Capture the cell that displays the provided text and extract its (X, Y) central coordinate. 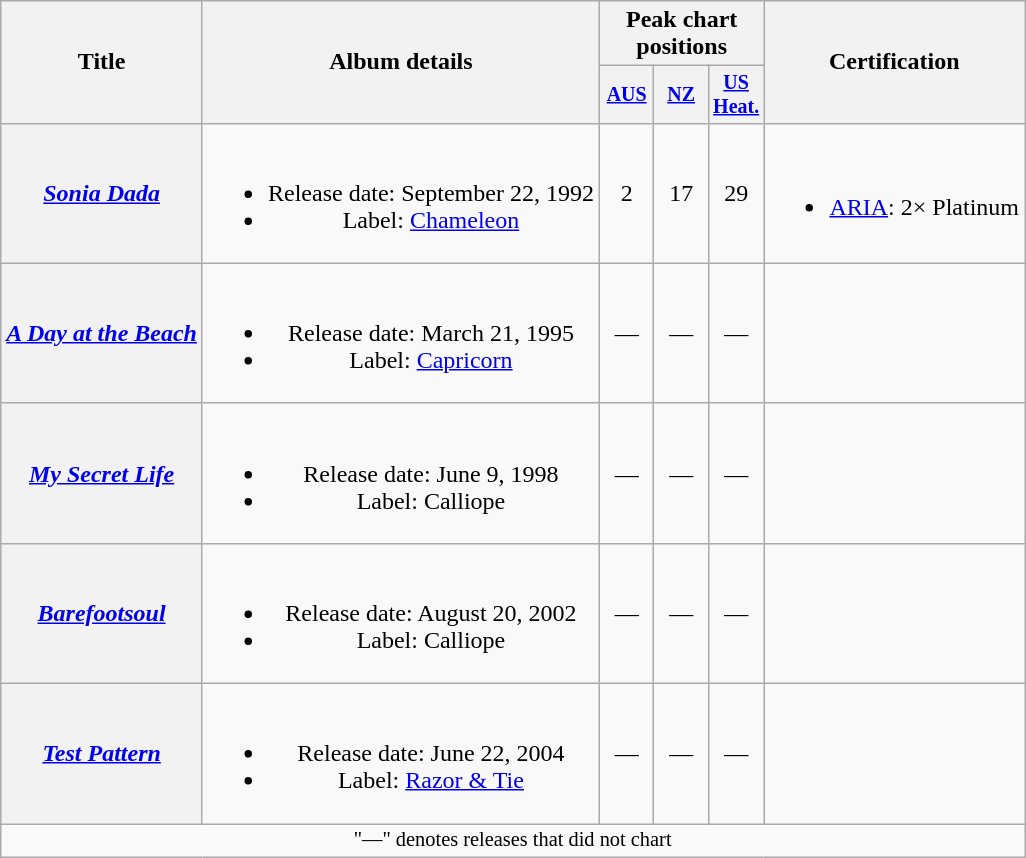
AUS (626, 94)
Certification (894, 62)
Release date: June 9, 1998Label: Calliope (400, 473)
Sonia Dada (102, 193)
29 (736, 193)
NZ (681, 94)
ARIA: 2× Platinum (894, 193)
"—" denotes releases that did not chart (513, 841)
Release date: September 22, 1992Label: Chameleon (400, 193)
A Day at the Beach (102, 333)
17 (681, 193)
2 (626, 193)
Barefootsoul (102, 613)
Release date: March 21, 1995Label: Capricorn (400, 333)
Peak chartpositions (681, 34)
Release date: June 22, 2004Label: Razor & Tie (400, 754)
My Secret Life (102, 473)
Title (102, 62)
Album details (400, 62)
Test Pattern (102, 754)
US Heat. (736, 94)
Release date: August 20, 2002Label: Calliope (400, 613)
